From the cell containing the given text, extract its center point as [X, Y] coordinate. 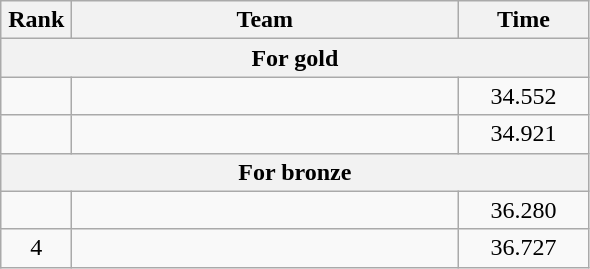
4 [36, 248]
Team [265, 20]
36.280 [524, 210]
For bronze [295, 172]
Time [524, 20]
36.727 [524, 248]
34.552 [524, 96]
For gold [295, 58]
Rank [36, 20]
34.921 [524, 134]
